Find where the given text appears and provide that cell's center as (x, y) coordinate. 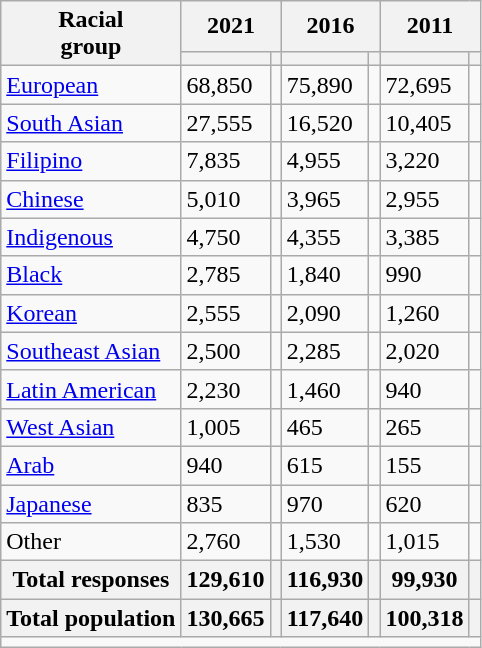
1,460 (325, 389)
2,230 (226, 389)
South Asian (91, 123)
16,520 (325, 123)
Racialgroup (91, 34)
2,500 (226, 351)
4,355 (325, 237)
2,760 (226, 542)
Southeast Asian (91, 351)
7,835 (226, 161)
Filipino (91, 161)
4,955 (325, 161)
3,385 (424, 237)
835 (226, 503)
620 (424, 503)
1,005 (226, 427)
155 (424, 465)
1,260 (424, 313)
990 (424, 275)
3,220 (424, 161)
1,015 (424, 542)
75,890 (325, 85)
1,840 (325, 275)
5,010 (226, 199)
615 (325, 465)
2,285 (325, 351)
130,665 (226, 618)
Latin American (91, 389)
Total responses (91, 580)
Total population (91, 618)
4,750 (226, 237)
Japanese (91, 503)
129,610 (226, 580)
West Asian (91, 427)
27,555 (226, 123)
117,640 (325, 618)
Arab (91, 465)
Korean (91, 313)
2,555 (226, 313)
10,405 (424, 123)
3,965 (325, 199)
Indigenous (91, 237)
265 (424, 427)
2011 (430, 26)
72,695 (424, 85)
465 (325, 427)
2021 (231, 26)
Chinese (91, 199)
970 (325, 503)
Black (91, 275)
2,090 (325, 313)
European (91, 85)
99,930 (424, 580)
Other (91, 542)
116,930 (325, 580)
2,020 (424, 351)
2,785 (226, 275)
1,530 (325, 542)
100,318 (424, 618)
2,955 (424, 199)
68,850 (226, 85)
2016 (330, 26)
